Detect which cell encompasses the target text, then output its (x, y) center coordinate. 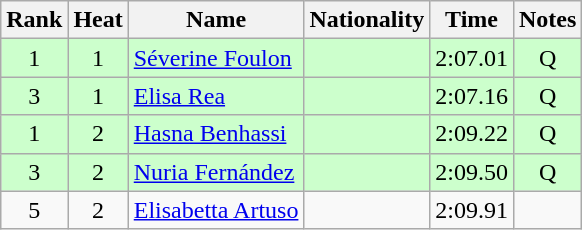
Notes (547, 20)
Name (216, 20)
Heat (98, 20)
2:09.91 (472, 210)
2:09.22 (472, 134)
Rank (34, 20)
Nationality (367, 20)
5 (34, 210)
Séverine Foulon (216, 58)
2:07.01 (472, 58)
Time (472, 20)
2:09.50 (472, 172)
Elisa Rea (216, 96)
Hasna Benhassi (216, 134)
Nuria Fernández (216, 172)
Elisabetta Artuso (216, 210)
2:07.16 (472, 96)
